Scan for the cell matching the given text and deliver its [x, y] coordinate at center. 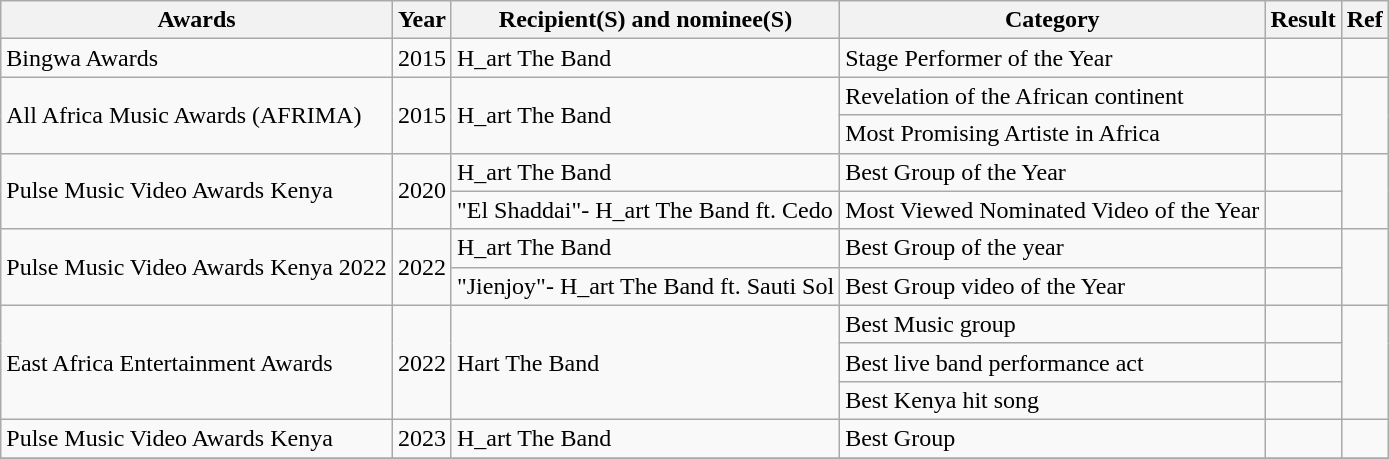
Most Viewed Nominated Video of the Year [1052, 210]
Best Group of the Year [1052, 172]
Category [1052, 20]
East Africa Entertainment Awards [197, 362]
Best live band performance act [1052, 362]
All Africa Music Awards (AFRIMA) [197, 115]
Most Promising Artiste in Africa [1052, 134]
Result [1303, 20]
Best Kenya hit song [1052, 400]
Awards [197, 20]
Best Group video of the Year [1052, 286]
Revelation of the African continent [1052, 96]
Ref [1364, 20]
2020 [422, 191]
Best Group of the year [1052, 248]
Best Music group [1052, 324]
"El Shaddai"- H_art The Band ft. Cedo [645, 210]
"Jienjoy"- H_art The Band ft. Sauti Sol [645, 286]
Pulse Music Video Awards Kenya 2022 [197, 267]
Recipient(S) and nominee(S) [645, 20]
Hart The Band [645, 362]
Stage Performer of the Year [1052, 58]
Year [422, 20]
2023 [422, 438]
Bingwa Awards [197, 58]
Best Group [1052, 438]
